Locate the cell with the specified text and output its [x, y] center coordinate. 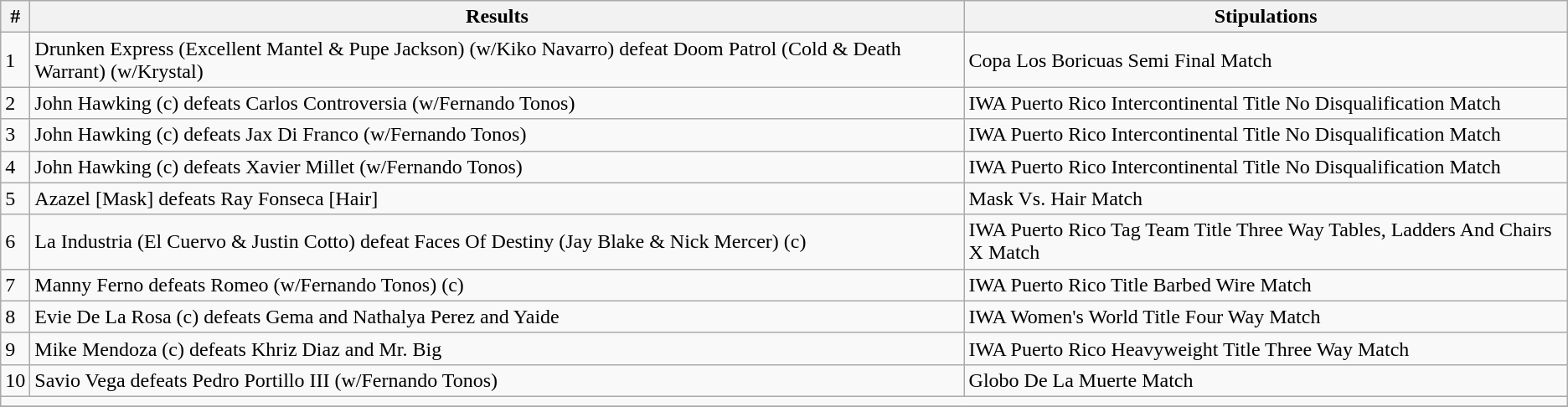
Copa Los Boricuas Semi Final Match [1266, 60]
Drunken Express (Excellent Mantel & Pupe Jackson) (w/Kiko Navarro) defeat Doom Patrol (Cold & Death Warrant) (w/Krystal) [498, 60]
1 [15, 60]
John Hawking (c) defeats Jax Di Franco (w/Fernando Tonos) [498, 135]
IWA Puerto Rico Tag Team Title Three Way Tables, Ladders And Chairs X Match [1266, 241]
Globo De La Muerte Match [1266, 380]
John Hawking (c) defeats Carlos Controversia (w/Fernando Tonos) [498, 103]
La Industria (El Cuervo & Justin Cotto) defeat Faces Of Destiny (Jay Blake & Nick Mercer) (c) [498, 241]
Manny Ferno defeats Romeo (w/Fernando Tonos) (c) [498, 285]
2 [15, 103]
10 [15, 380]
Savio Vega defeats Pedro Portillo III (w/Fernando Tonos) [498, 380]
Stipulations [1266, 17]
Mask Vs. Hair Match [1266, 198]
Evie De La Rosa (c) defeats Gema and Nathalya Perez and Yaide [498, 317]
3 [15, 135]
6 [15, 241]
IWA Puerto Rico Heavyweight Title Three Way Match [1266, 348]
# [15, 17]
Mike Mendoza (c) defeats Khriz Diaz and Mr. Big [498, 348]
IWA Puerto Rico Title Barbed Wire Match [1266, 285]
9 [15, 348]
5 [15, 198]
7 [15, 285]
John Hawking (c) defeats Xavier Millet (w/Fernando Tonos) [498, 167]
8 [15, 317]
4 [15, 167]
Azazel [Mask] defeats Ray Fonseca [Hair] [498, 198]
Results [498, 17]
IWA Women's World Title Four Way Match [1266, 317]
